For the text-containing cell, return its midpoint in [X, Y] coordinate format. 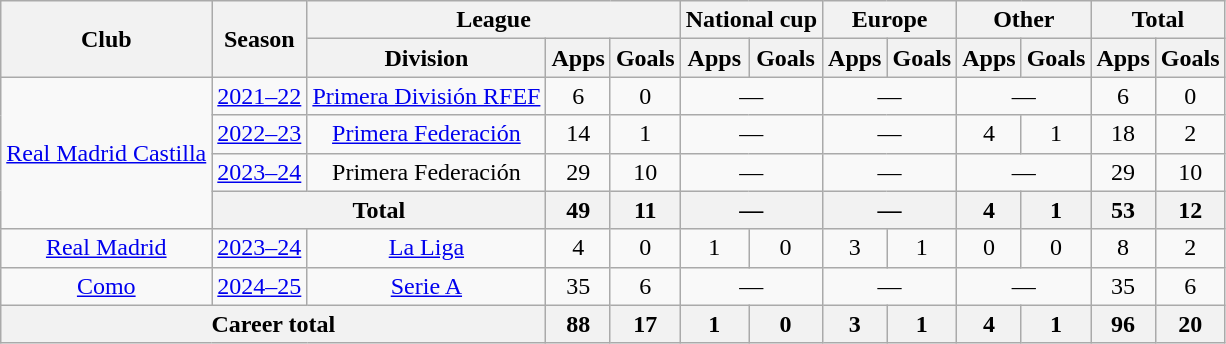
Club [106, 39]
Primera División RFEF [426, 96]
12 [1190, 210]
88 [578, 324]
53 [1123, 210]
Serie A [426, 286]
2021–22 [260, 96]
Career total [274, 324]
49 [578, 210]
20 [1190, 324]
Other [1024, 20]
Division [426, 58]
La Liga [426, 248]
96 [1123, 324]
Como [106, 286]
17 [645, 324]
2022–23 [260, 134]
Season [260, 39]
11 [645, 210]
2024–25 [260, 286]
14 [578, 134]
Real Madrid [106, 248]
Real Madrid Castilla [106, 153]
8 [1123, 248]
Europe [890, 20]
18 [1123, 134]
National cup [751, 20]
League [494, 20]
